Output the (x, y) coordinate of the center of the cell containing the given text.  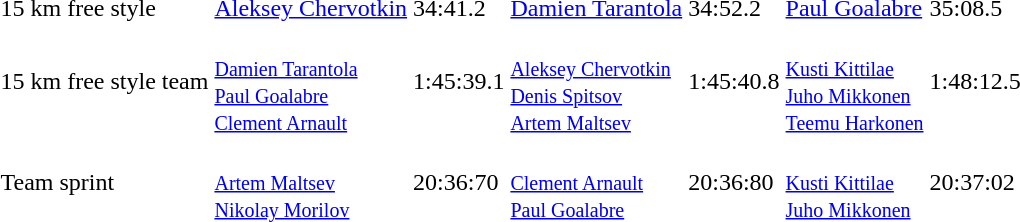
1:45:39.1 (459, 82)
Kusti KittilaeJuho MikkonenTeemu Harkonen (854, 82)
Damien TarantolaPaul GoalabreClement Arnault (311, 82)
1:45:40.8 (734, 82)
Aleksey ChervotkinDenis SpitsovArtem Maltsev (596, 82)
